Identify which cell holds the provided text, then report its (X, Y) central coordinate. 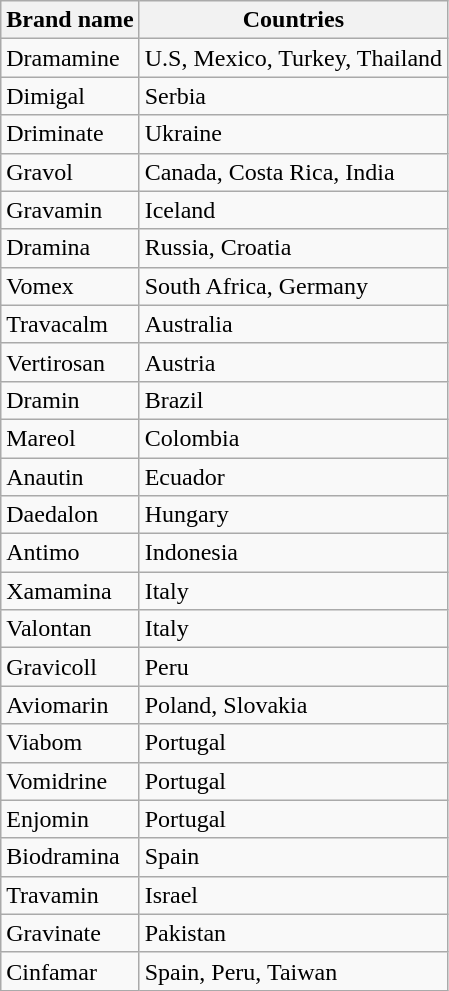
Dramina (70, 248)
Brand name (70, 20)
Ukraine (293, 134)
South Africa, Germany (293, 286)
U.S, Mexico, Turkey, Thailand (293, 58)
Anautin (70, 477)
Iceland (293, 210)
Austria (293, 362)
Gravamin (70, 210)
Gravinate (70, 933)
Dramamine (70, 58)
Xamamina (70, 591)
Poland, Slovakia (293, 705)
Russia, Croatia (293, 248)
Hungary (293, 515)
Canada, Costa Rica, India (293, 172)
Vomidrine (70, 781)
Gravicoll (70, 667)
Travacalm (70, 324)
Viabom (70, 743)
Enjomin (70, 819)
Brazil (293, 400)
Travamin (70, 895)
Australia (293, 324)
Dimigal (70, 96)
Dramin (70, 400)
Spain, Peru, Taiwan (293, 971)
Mareol (70, 438)
Daedalon (70, 515)
Pakistan (293, 933)
Antimo (70, 553)
Valontan (70, 629)
Ecuador (293, 477)
Israel (293, 895)
Cinfamar (70, 971)
Biodramina (70, 857)
Serbia (293, 96)
Colombia (293, 438)
Countries (293, 20)
Aviomarin (70, 705)
Peru (293, 667)
Gravol (70, 172)
Indonesia (293, 553)
Vertirosan (70, 362)
Vomex (70, 286)
Spain (293, 857)
Driminate (70, 134)
